From the cell containing the given text, extract its center point as (x, y) coordinate. 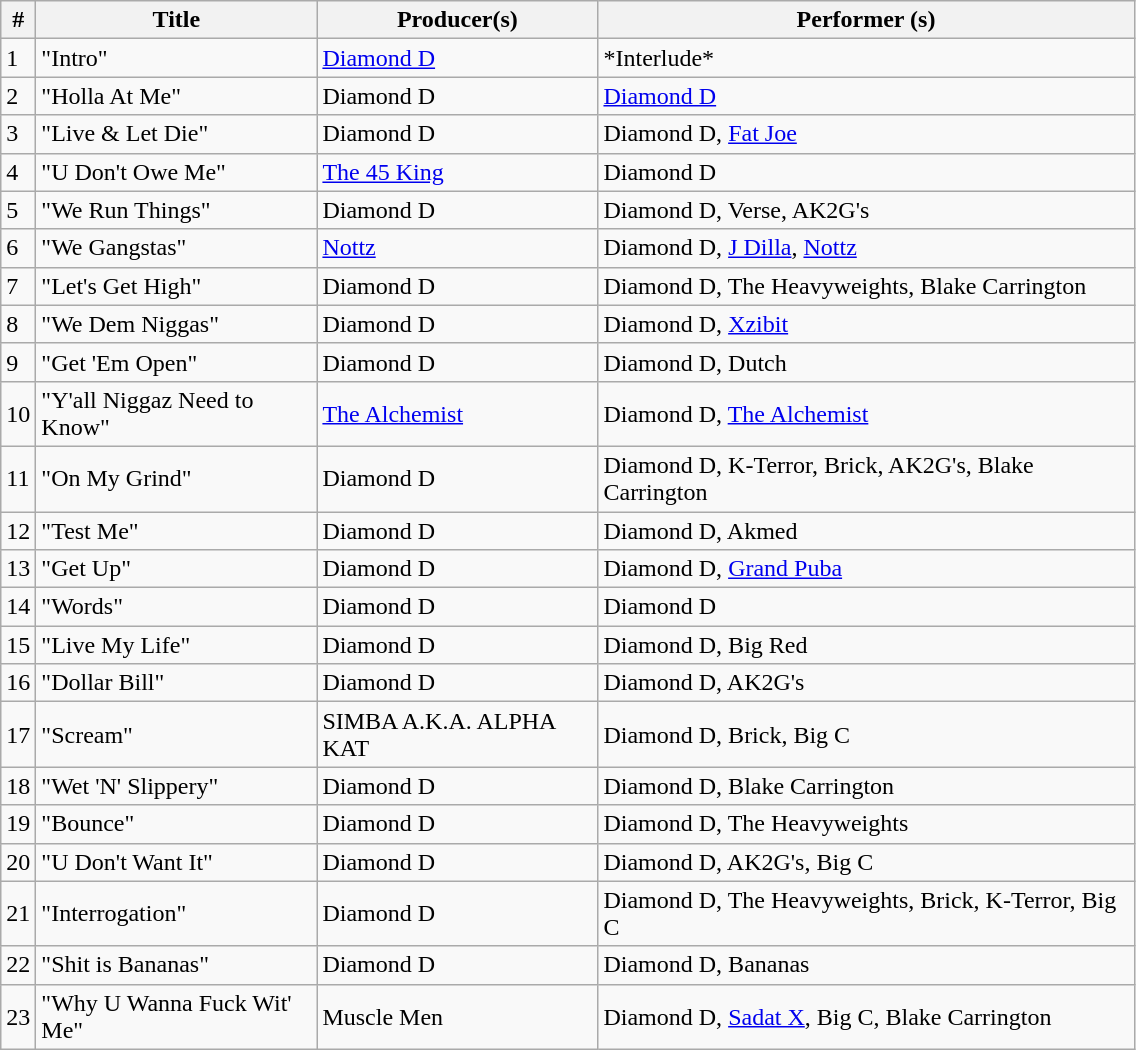
"We Dem Niggas" (176, 324)
The Alchemist (458, 414)
12 (18, 531)
Diamond D, Bananas (866, 965)
2 (18, 96)
The 45 King (458, 172)
"Test Me" (176, 531)
9 (18, 362)
"Live & Let Die" (176, 134)
15 (18, 645)
7 (18, 286)
20 (18, 862)
Diamond D, Fat Joe (866, 134)
Nottz (458, 248)
Diamond D, J Dilla, Nottz (866, 248)
"Live My Life" (176, 645)
Diamond D, Grand Puba (866, 569)
Performer (s) (866, 20)
Diamond D, The Heavyweights, Brick, K-Terror, Big C (866, 914)
"Interrogation" (176, 914)
"U Don't Want It" (176, 862)
14 (18, 607)
Diamond D, The Heavyweights, Blake Carrington (866, 286)
10 (18, 414)
"Intro" (176, 58)
"On My Grind" (176, 478)
"Wet 'N' Slippery" (176, 786)
Diamond D, K-Terror, Brick, AK2G's, Blake Carrington (866, 478)
"Words" (176, 607)
3 (18, 134)
"Dollar Bill" (176, 683)
Diamond D, Brick, Big C (866, 734)
SIMBA A.K.A. ALPHA KAT (458, 734)
Diamond D, The Alchemist (866, 414)
13 (18, 569)
Diamond D, Akmed (866, 531)
1 (18, 58)
17 (18, 734)
Diamond D, Dutch (866, 362)
Diamond D, Blake Carrington (866, 786)
11 (18, 478)
8 (18, 324)
"Get Up" (176, 569)
"Shit is Bananas" (176, 965)
Diamond D, Verse, AK2G's (866, 210)
21 (18, 914)
"Y'all Niggaz Need to Know" (176, 414)
4 (18, 172)
Diamond D, Big Red (866, 645)
Diamond D, Sadat X, Big C, Blake Carrington (866, 1016)
"Holla At Me" (176, 96)
"Get 'Em Open" (176, 362)
"We Run Things" (176, 210)
*Interlude* (866, 58)
"Why U Wanna Fuck Wit' Me" (176, 1016)
6 (18, 248)
23 (18, 1016)
Diamond D, AK2G's (866, 683)
# (18, 20)
Diamond D, AK2G's, Big C (866, 862)
"Scream" (176, 734)
22 (18, 965)
"Bounce" (176, 824)
Diamond D, Xzibit (866, 324)
Diamond D, The Heavyweights (866, 824)
Producer(s) (458, 20)
5 (18, 210)
"We Gangstas" (176, 248)
18 (18, 786)
Muscle Men (458, 1016)
"Let's Get High" (176, 286)
Title (176, 20)
19 (18, 824)
"U Don't Owe Me" (176, 172)
16 (18, 683)
